For the text-containing cell, return its midpoint in [X, Y] coordinate format. 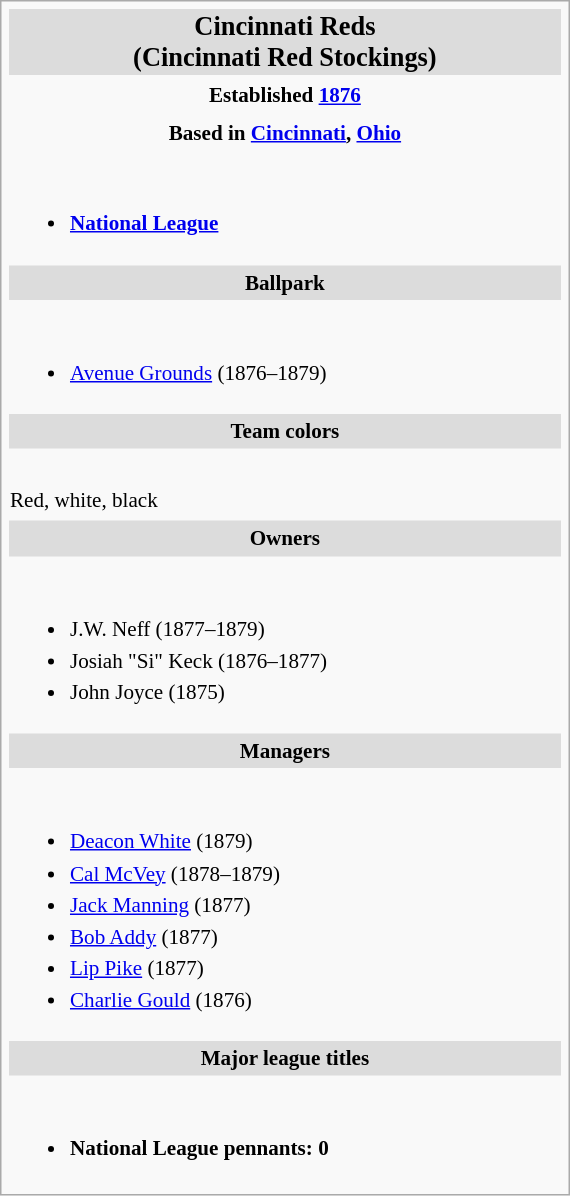
Ballpark [284, 282]
National League [284, 208]
J.W. Neff (1877–1879)Josiah "Si" Keck (1876–1877)John Joyce (1875) [284, 645]
Avenue Grounds (1876–1879) [284, 358]
Based in Cincinnati, Ohio [284, 134]
Cincinnati Reds(Cincinnati Red Stockings) [284, 42]
Owners [284, 538]
Managers [284, 752]
Major league titles [284, 1058]
Team colors [284, 432]
Red, white, black [284, 485]
Established 1876 [284, 96]
National League pennants: 0 [284, 1134]
Deacon White (1879)Cal McVey (1878–1879)Jack Manning (1877)Bob Addy (1877)Lip Pike (1877)Charlie Gould (1876) [284, 904]
